Identify which cell holds the provided text, then report its [X, Y] central coordinate. 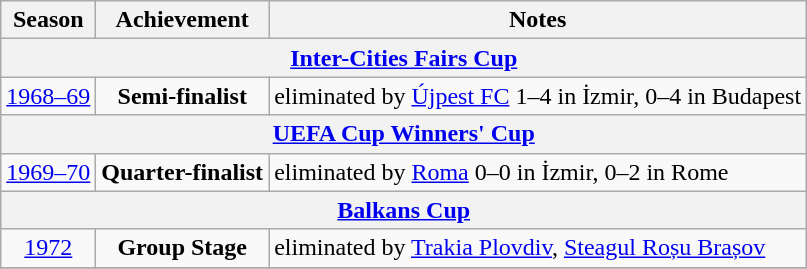
1969–70 [48, 172]
Semi-finalist [182, 96]
1972 [48, 248]
eliminated by Trakia Plovdiv, Steagul Roșu Brașov [538, 248]
Notes [538, 20]
Season [48, 20]
Achievement [182, 20]
UEFA Cup Winners' Cup [404, 134]
eliminated by Roma 0–0 in İzmir, 0–2 in Rome [538, 172]
Group Stage [182, 248]
1968–69 [48, 96]
eliminated by Újpest FC 1–4 in İzmir, 0–4 in Budapest [538, 96]
Inter-Cities Fairs Cup [404, 58]
Balkans Cup [404, 210]
Quarter-finalist [182, 172]
